Return the (X, Y) coordinate for the center point of the cell that contains the specified text.  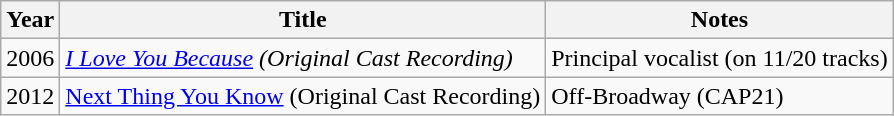
2012 (30, 96)
Title (303, 20)
Principal vocalist (on 11/20 tracks) (720, 58)
Off-Broadway (CAP21) (720, 96)
Year (30, 20)
2006 (30, 58)
Next Thing You Know (Original Cast Recording) (303, 96)
I Love You Because (Original Cast Recording) (303, 58)
Notes (720, 20)
